Provide the [X, Y] coordinate of the cell's center where the given text is located.  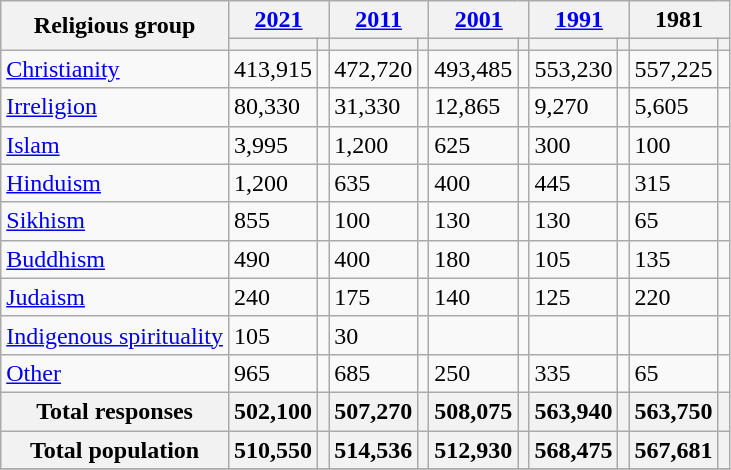
30 [374, 335]
220 [674, 297]
557,225 [674, 69]
1991 [579, 20]
413,915 [272, 69]
553,230 [574, 69]
510,550 [272, 449]
2021 [278, 20]
965 [272, 373]
568,475 [574, 449]
472,720 [374, 69]
135 [674, 259]
508,075 [474, 411]
Judaism [115, 297]
Buddhism [115, 259]
Other [115, 373]
5,605 [674, 107]
3,995 [272, 145]
180 [474, 259]
175 [374, 297]
1981 [679, 20]
502,100 [272, 411]
493,485 [474, 69]
Sikhism [115, 221]
300 [574, 145]
685 [374, 373]
250 [474, 373]
Irreligion [115, 107]
563,750 [674, 411]
125 [574, 297]
507,270 [374, 411]
Total population [115, 449]
563,940 [574, 411]
514,536 [374, 449]
Total responses [115, 411]
2001 [479, 20]
855 [272, 221]
80,330 [272, 107]
635 [374, 183]
Islam [115, 145]
490 [272, 259]
240 [272, 297]
12,865 [474, 107]
335 [574, 373]
625 [474, 145]
315 [674, 183]
Religious group [115, 26]
Christianity [115, 69]
512,930 [474, 449]
Hinduism [115, 183]
Indigenous spirituality [115, 335]
2011 [379, 20]
31,330 [374, 107]
140 [474, 297]
567,681 [674, 449]
9,270 [574, 107]
445 [574, 183]
